From the cell containing the given text, extract its center point as [x, y] coordinate. 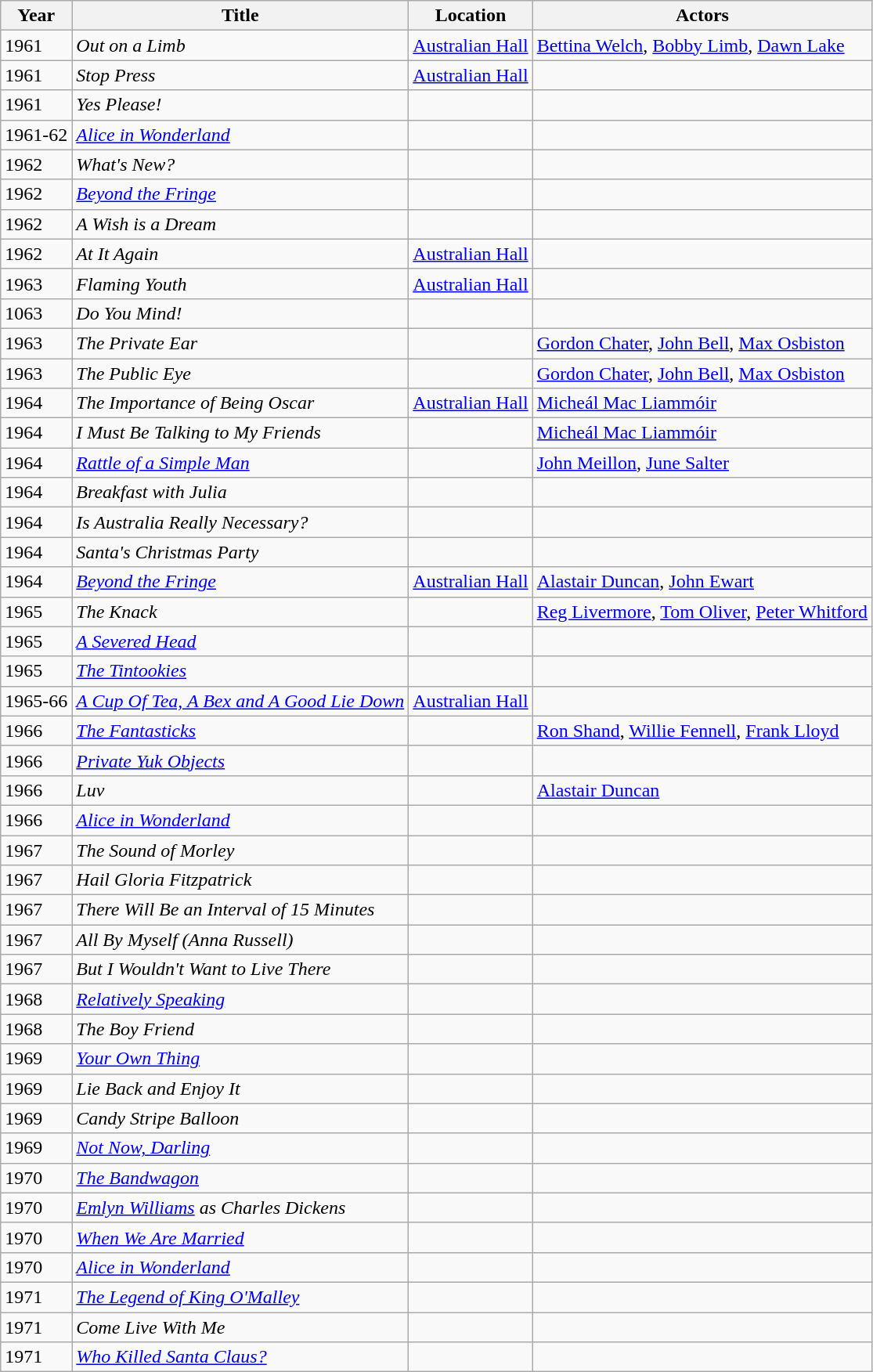
Alastair Duncan [702, 790]
Actors [702, 16]
Relatively Speaking [240, 999]
The Knack [240, 612]
The Public Eye [240, 374]
A Cup Of Tea, A Bex and A Good Lie Down [240, 701]
1961-62 [36, 135]
Breakfast with Julia [240, 493]
I Must Be Talking to My Friends [240, 433]
The Boy Friend [240, 1029]
Reg Livermore, Tom Oliver, Peter Whitford [702, 612]
Who Killed Santa Claus? [240, 1357]
Hail Gloria Fitzpatrick [240, 880]
A Severed Head [240, 641]
What's New? [240, 164]
All By Myself (Anna Russell) [240, 940]
Rattle of a Simple Man [240, 463]
Lie Back and Enjoy It [240, 1089]
Private Yuk Objects [240, 760]
Candy Stripe Balloon [240, 1118]
Your Own Thing [240, 1059]
The Importance of Being Oscar [240, 403]
Not Now, Darling [240, 1148]
The Sound of Morley [240, 850]
Come Live With Me [240, 1327]
Stop Press [240, 75]
Flaming Youth [240, 283]
Ron Shand, Willie Fennell, Frank Lloyd [702, 731]
When We Are Married [240, 1237]
Do You Mind! [240, 313]
Year [36, 16]
But I Wouldn't Want to Live There [240, 969]
The Fantasticks [240, 731]
Alastair Duncan, John Ewart [702, 582]
1063 [36, 313]
The Bandwagon [240, 1178]
Bettina Welch, Bobby Limb, Dawn Lake [702, 45]
There Will Be an Interval of 15 Minutes [240, 910]
Luv [240, 790]
At It Again [240, 254]
The Legend of King O'Malley [240, 1297]
Out on a Limb [240, 45]
Emlyn Williams as Charles Dickens [240, 1208]
1965-66 [36, 701]
Location [471, 16]
Title [240, 16]
The Tintookies [240, 671]
Yes Please! [240, 105]
The Private Ear [240, 343]
A Wish is a Dream [240, 224]
Santa's Christmas Party [240, 552]
Is Australia Really Necessary? [240, 522]
John Meillon, June Salter [702, 463]
